Scan for the cell matching the given text and deliver its [x, y] coordinate at center. 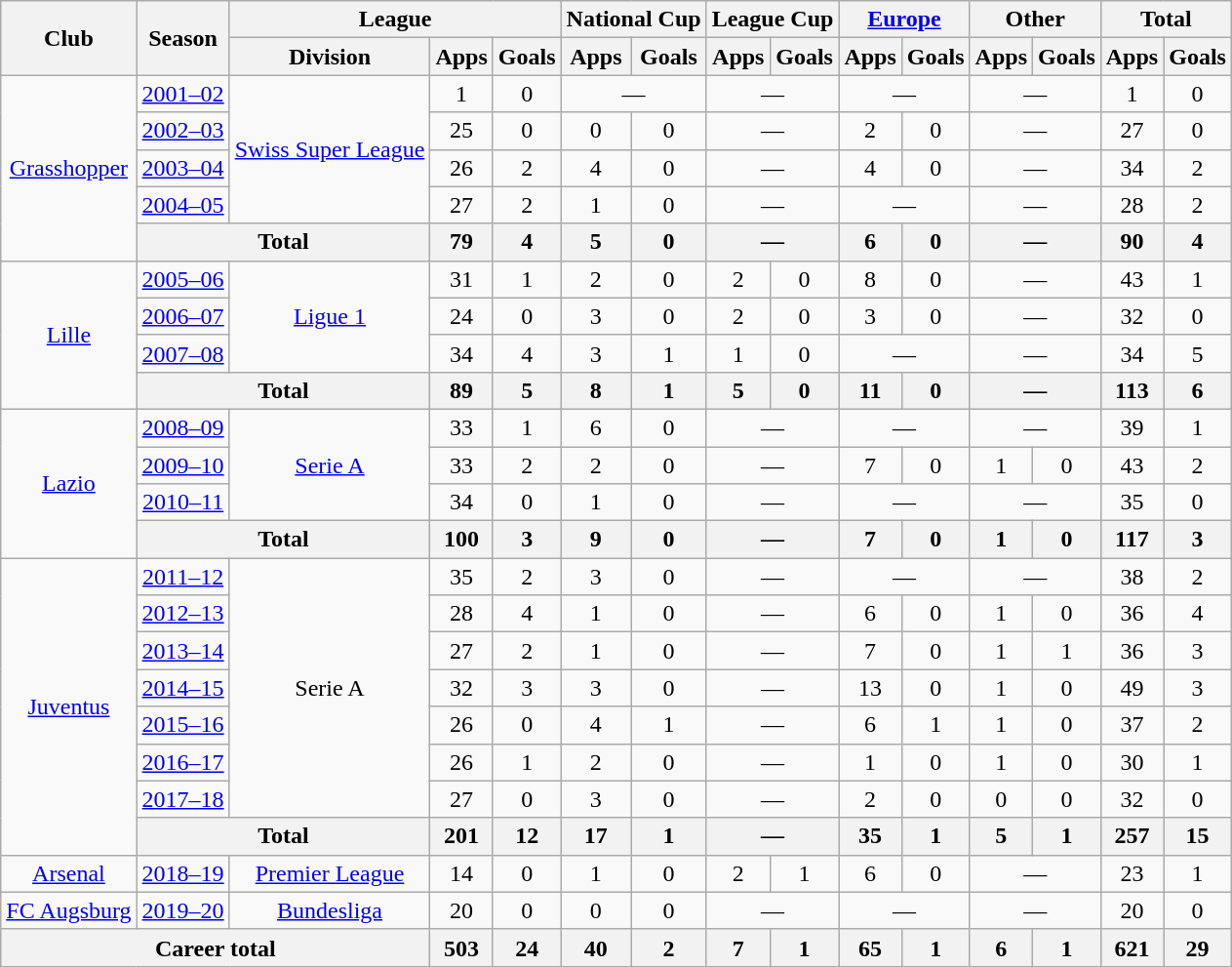
Swiss Super League [330, 149]
9 [596, 540]
38 [1132, 577]
2012–13 [183, 614]
Other [1035, 20]
Grasshopper [68, 168]
2005–06 [183, 279]
FC Augsburg [68, 910]
2019–20 [183, 910]
65 [870, 947]
13 [870, 688]
40 [596, 947]
Premier League [330, 873]
2004–05 [183, 205]
2007–08 [183, 353]
17 [596, 836]
National Cup [634, 20]
2014–15 [183, 688]
Lille [68, 335]
39 [1132, 427]
2010–11 [183, 503]
621 [1132, 947]
2017–18 [183, 799]
23 [1132, 873]
Arsenal [68, 873]
2013–14 [183, 651]
2006–07 [183, 316]
2015–16 [183, 725]
89 [461, 390]
79 [461, 242]
League [395, 20]
90 [1132, 242]
Europe [904, 20]
117 [1132, 540]
31 [461, 279]
Season [183, 38]
14 [461, 873]
257 [1132, 836]
2018–19 [183, 873]
2001–02 [183, 94]
11 [870, 390]
2008–09 [183, 427]
Bundesliga [330, 910]
2002–03 [183, 131]
37 [1132, 725]
League Cup [773, 20]
12 [527, 836]
25 [461, 131]
Juventus [68, 706]
2016–17 [183, 762]
Division [330, 57]
15 [1198, 836]
29 [1198, 947]
2011–12 [183, 577]
113 [1132, 390]
Career total [216, 947]
503 [461, 947]
49 [1132, 688]
Club [68, 38]
2009–10 [183, 465]
201 [461, 836]
Lazio [68, 483]
30 [1132, 762]
100 [461, 540]
Ligue 1 [330, 316]
2003–04 [183, 168]
